Return (x, y) of the center of cell containing provided text 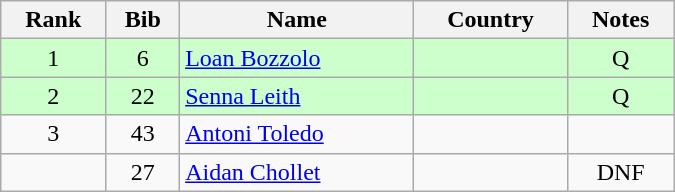
Name (297, 20)
Senna Leith (297, 96)
27 (143, 172)
43 (143, 134)
Aidan Chollet (297, 172)
6 (143, 58)
Notes (620, 20)
1 (54, 58)
Country (490, 20)
Rank (54, 20)
3 (54, 134)
Antoni Toledo (297, 134)
22 (143, 96)
Loan Bozzolo (297, 58)
2 (54, 96)
DNF (620, 172)
Bib (143, 20)
